Capture the cell that displays the provided text and extract its [X, Y] central coordinate. 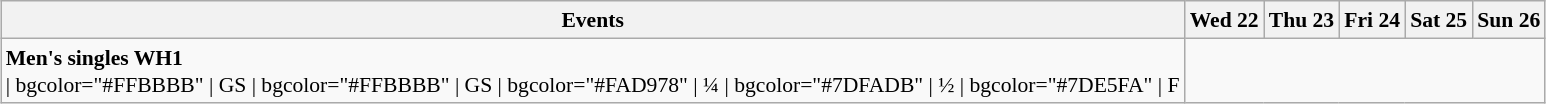
Events [593, 20]
Wed 22 [1224, 20]
Sat 25 [1438, 20]
Men's singles WH1| bgcolor="#FFBBBB" | GS | bgcolor="#FFBBBB" | GS | bgcolor="#FAD978" | ¼ | bgcolor="#7DFADB" | ½ | bgcolor="#7DE5FA" | F [593, 70]
Sun 26 [1508, 20]
Thu 23 [1302, 20]
Fri 24 [1372, 20]
